Capture the cell that displays the provided text and extract its [x, y] central coordinate. 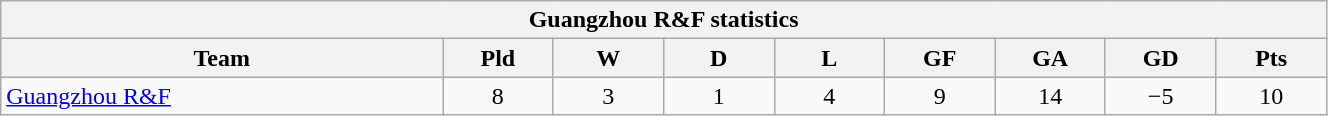
L [829, 58]
GA [1050, 58]
GD [1160, 58]
9 [939, 96]
Pts [1272, 58]
8 [498, 96]
−5 [1160, 96]
4 [829, 96]
W [608, 58]
10 [1272, 96]
1 [719, 96]
Guangzhou R&F [222, 96]
D [719, 58]
GF [939, 58]
14 [1050, 96]
Guangzhou R&F statistics [664, 20]
3 [608, 96]
Pld [498, 58]
Team [222, 58]
